Search for the cell housing the specified text and yield its (X, Y) center coordinate. 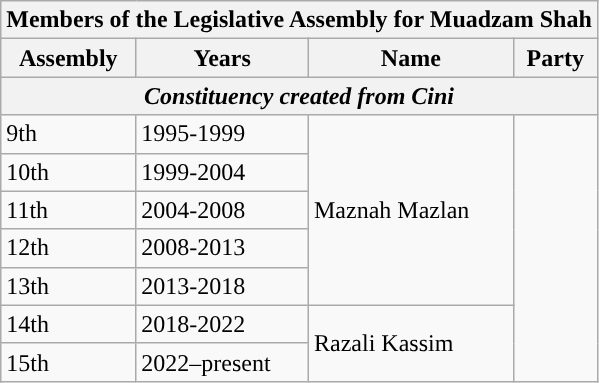
14th (68, 324)
2022–present (222, 362)
11th (68, 210)
15th (68, 362)
Assembly (68, 58)
12th (68, 248)
Members of the Legislative Assembly for Muadzam Shah (300, 20)
1995-1999 (222, 134)
2013-2018 (222, 286)
Years (222, 58)
Constituency created from Cini (300, 96)
2008-2013 (222, 248)
1999-2004 (222, 172)
Razali Kassim (410, 343)
Maznah Mazlan (410, 210)
9th (68, 134)
13th (68, 286)
10th (68, 172)
2018-2022 (222, 324)
2004-2008 (222, 210)
Name (410, 58)
Party (555, 58)
